From the cell containing the given text, extract its center point as [x, y] coordinate. 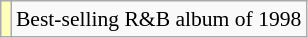
Best-selling R&B album of 1998 [159, 19]
